Find where the given text appears and provide that cell's center as (x, y) coordinate. 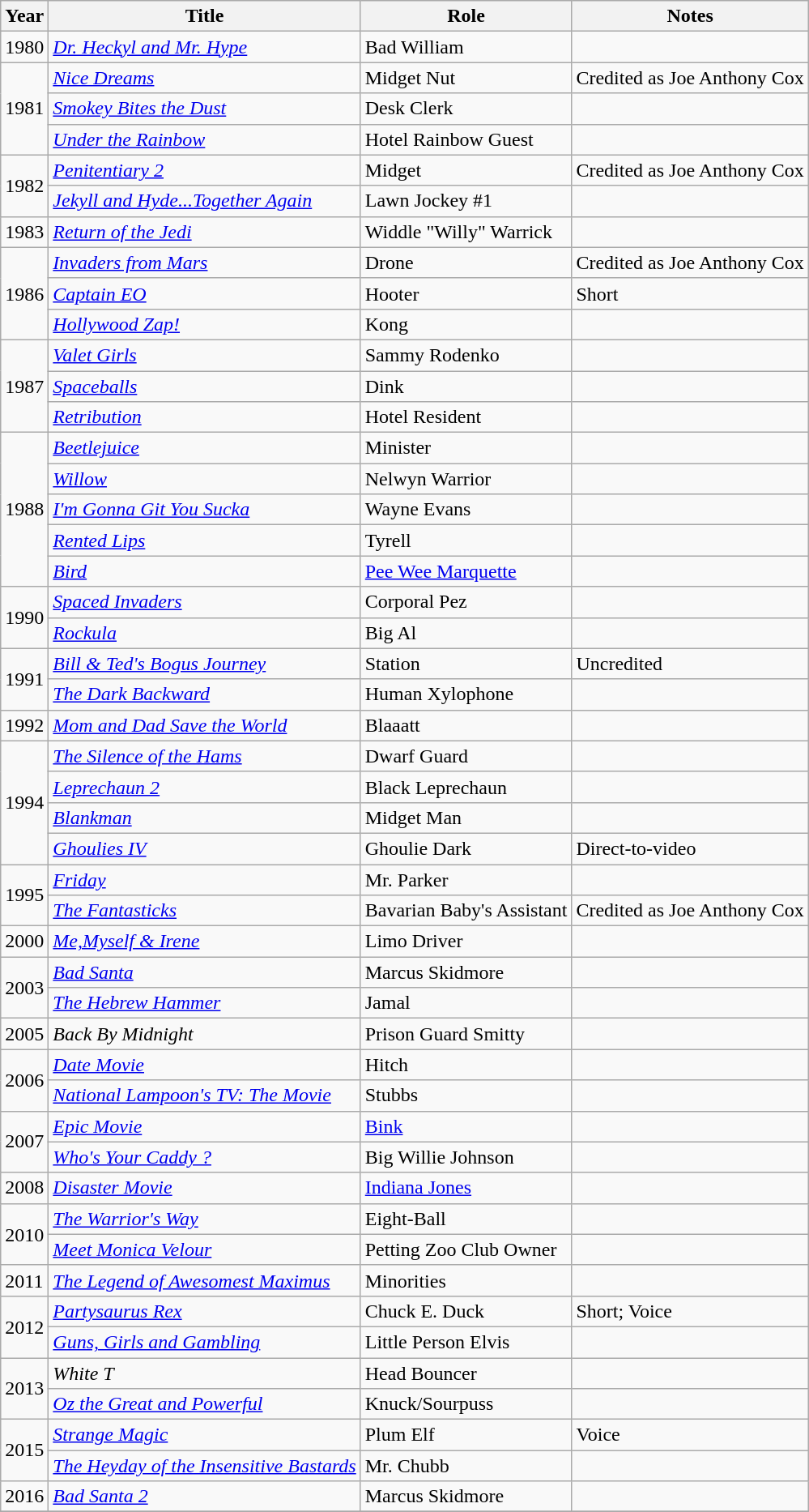
The Heyday of the Insensitive Bastards (204, 1466)
Dwarf Guard (466, 756)
Hotel Rainbow Guest (466, 139)
Big Willie Johnson (466, 1157)
1995 (24, 895)
Bill & Ted's Bogus Journey (204, 664)
2008 (24, 1188)
Retribution (204, 417)
Blaaatt (466, 725)
Bad Santa (204, 972)
1982 (24, 186)
Guns, Girls and Gambling (204, 1342)
Station (466, 664)
Human Xylophone (466, 694)
Date Movie (204, 1065)
Chuck E. Duck (466, 1311)
Beetlejuice (204, 448)
Me,Myself & Irene (204, 942)
Nelwyn Warrior (466, 479)
Eight-Ball (466, 1219)
Spaceballs (204, 387)
1983 (24, 232)
Head Bouncer (466, 1373)
Rockula (204, 633)
Stubbs (466, 1096)
Captain EO (204, 293)
Indiana Jones (466, 1188)
Mr. Chubb (466, 1466)
Short (690, 293)
Return of the Jedi (204, 232)
Corporal Pez (466, 602)
Midget Nut (466, 78)
The Dark Backward (204, 694)
Desk Clerk (466, 109)
Minorities (466, 1280)
Dink (466, 387)
2000 (24, 942)
The Legend of Awesomest Maximus (204, 1280)
Meet Monica Velour (204, 1249)
Short; Voice (690, 1311)
Mom and Dad Save the World (204, 725)
National Lampoon's TV: The Movie (204, 1096)
Penitentiary 2 (204, 170)
Tyrell (466, 540)
Blankman (204, 818)
2011 (24, 1280)
Voice (690, 1435)
The Fantasticks (204, 911)
Hitch (466, 1065)
1981 (24, 109)
Midget Man (466, 818)
Widdle "Willy" Warrick (466, 232)
Year (24, 16)
Knuck/Sourpuss (466, 1404)
Hollywood Zap! (204, 324)
Partysaurus Rex (204, 1311)
I'm Gonna Git You Sucka (204, 510)
Willow (204, 479)
Oz the Great and Powerful (204, 1404)
Hooter (466, 293)
2012 (24, 1326)
Pee Wee Marquette (466, 571)
Friday (204, 879)
Wayne Evans (466, 510)
Kong (466, 324)
Jekyll and Hyde...Together Again (204, 201)
Big Al (466, 633)
Prison Guard Smitty (466, 1034)
Bavarian Baby's Assistant (466, 911)
Little Person Elvis (466, 1342)
Limo Driver (466, 942)
2007 (24, 1142)
2005 (24, 1034)
2006 (24, 1080)
Bad Santa 2 (204, 1497)
2013 (24, 1389)
Under the Rainbow (204, 139)
Sammy Rodenko (466, 355)
Ghoulies IV (204, 848)
Drone (466, 263)
Direct-to-video (690, 848)
Lawn Jockey #1 (466, 201)
1986 (24, 293)
Notes (690, 16)
1990 (24, 617)
Who's Your Caddy ? (204, 1157)
Valet Girls (204, 355)
Back By Midnight (204, 1034)
Ghoulie Dark (466, 848)
2010 (24, 1234)
Bird (204, 571)
Invaders from Mars (204, 263)
Leprechaun 2 (204, 787)
Disaster Movie (204, 1188)
The Warrior's Way (204, 1219)
Smokey Bites the Dust (204, 109)
1992 (24, 725)
Bink (466, 1126)
The Silence of the Hams (204, 756)
The Hebrew Hammer (204, 1003)
2016 (24, 1497)
Midget (466, 170)
Bad William (466, 47)
Rented Lips (204, 540)
1988 (24, 510)
1991 (24, 679)
1987 (24, 386)
2015 (24, 1450)
Epic Movie (204, 1126)
2003 (24, 988)
Mr. Parker (466, 879)
Strange Magic (204, 1435)
Title (204, 16)
Minister (466, 448)
Spaced Invaders (204, 602)
Hotel Resident (466, 417)
Plum Elf (466, 1435)
Uncredited (690, 664)
1980 (24, 47)
Role (466, 16)
White T (204, 1373)
Black Leprechaun (466, 787)
Jamal (466, 1003)
Dr. Heckyl and Mr. Hype (204, 47)
1994 (24, 802)
Petting Zoo Club Owner (466, 1249)
Nice Dreams (204, 78)
